Locate the cell with the specified text and output its [X, Y] center coordinate. 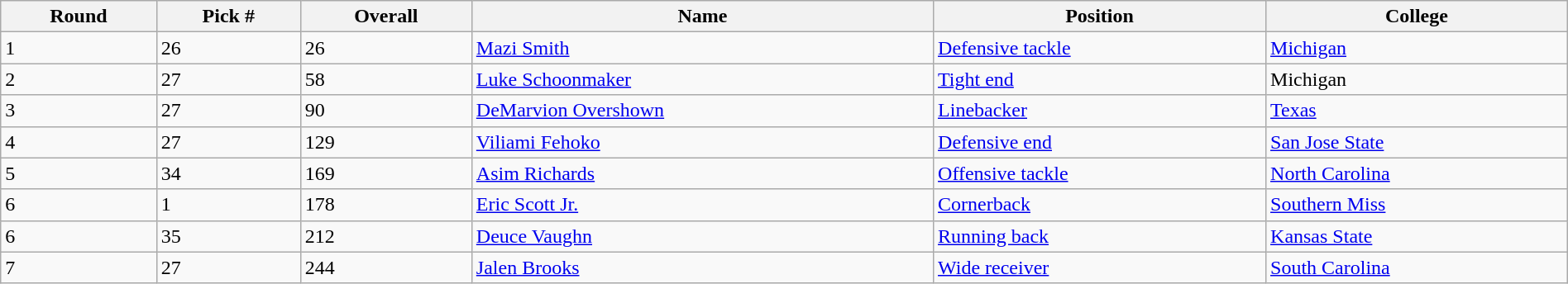
Round [79, 17]
Kansas State [1417, 236]
Linebacker [1100, 111]
Overall [385, 17]
Mazi Smith [702, 48]
7 [79, 267]
Cornerback [1100, 205]
North Carolina [1417, 173]
Pick # [228, 17]
178 [385, 205]
Offensive tackle [1100, 173]
169 [385, 173]
DeMarvion Overshown [702, 111]
3 [79, 111]
5 [79, 173]
Asim Richards [702, 173]
South Carolina [1417, 267]
Southern Miss [1417, 205]
4 [79, 142]
Viliami Fehoko [702, 142]
2 [79, 79]
35 [228, 236]
Running back [1100, 236]
San Jose State [1417, 142]
90 [385, 111]
Texas [1417, 111]
Tight end [1100, 79]
58 [385, 79]
Jalen Brooks [702, 267]
Deuce Vaughn [702, 236]
212 [385, 236]
College [1417, 17]
244 [385, 267]
34 [228, 173]
Defensive end [1100, 142]
Wide receiver [1100, 267]
Defensive tackle [1100, 48]
Position [1100, 17]
Luke Schoonmaker [702, 79]
Name [702, 17]
Eric Scott Jr. [702, 205]
129 [385, 142]
